Locate the cell with the specified text and output its [x, y] center coordinate. 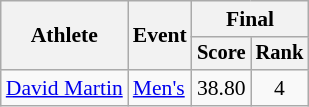
Men's [160, 88]
Rank [280, 54]
38.80 [222, 88]
Final [250, 19]
Athlete [64, 36]
Score [222, 54]
David Martin [64, 88]
Event [160, 36]
4 [280, 88]
